Provide the [x, y] coordinate of the cell's center where the given text is located.  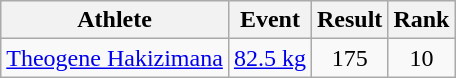
175 [349, 58]
Rank [422, 20]
Event [270, 20]
Theogene Hakizimana [115, 58]
82.5 kg [270, 58]
Athlete [115, 20]
10 [422, 58]
Result [349, 20]
